For the text-containing cell, return its midpoint in (X, Y) coordinate format. 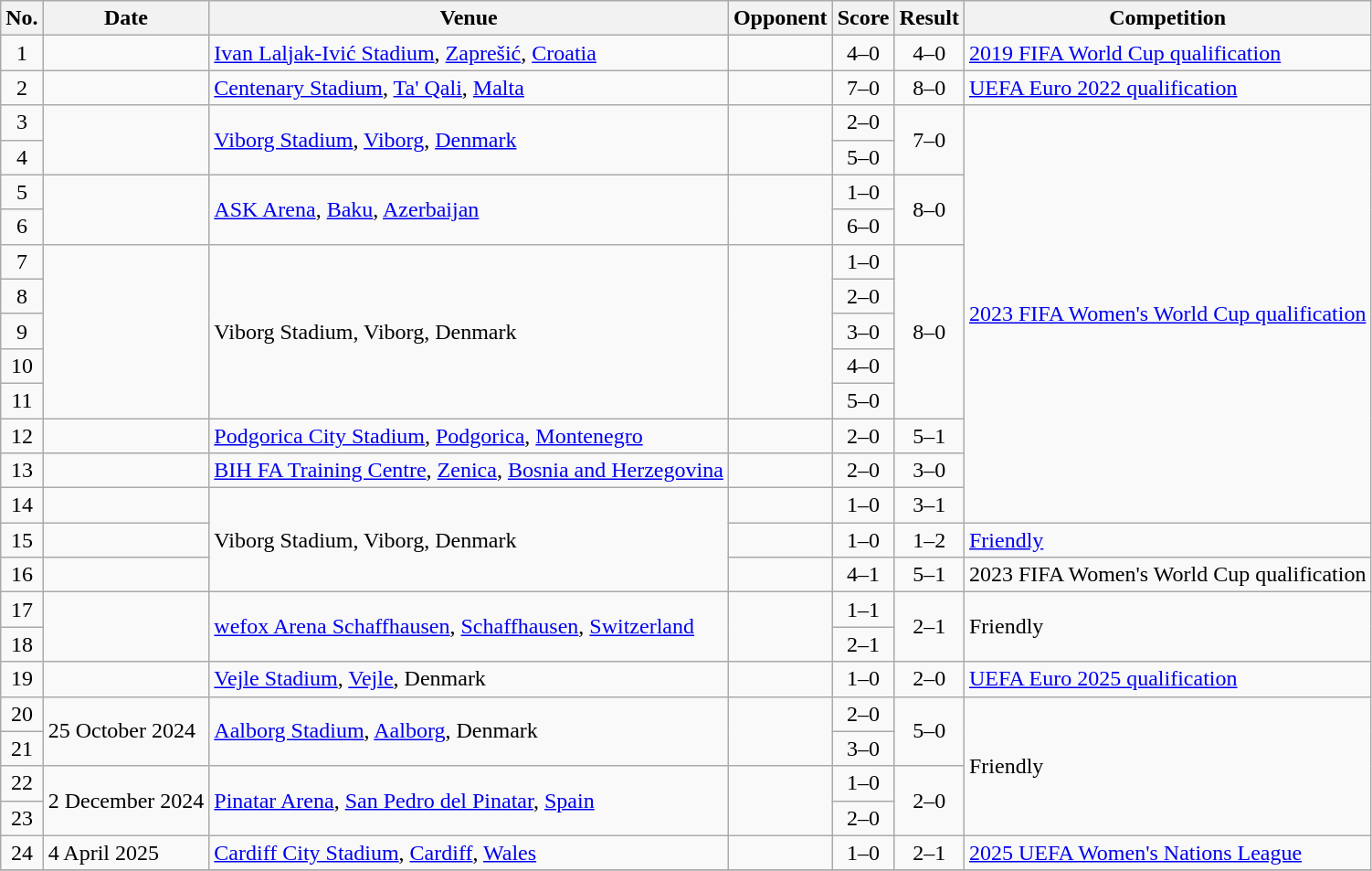
Vejle Stadium, Vejle, Denmark (470, 679)
Venue (470, 18)
BIH FA Training Centre, Zenica, Bosnia and Herzegovina (470, 471)
4 April 2025 (126, 853)
18 (22, 644)
20 (22, 714)
2019 FIFA World Cup qualification (1167, 53)
5 (22, 192)
6–0 (863, 227)
1–1 (863, 610)
Result (929, 18)
Podgorica City Stadium, Podgorica, Montenegro (470, 436)
6 (22, 227)
4–1 (863, 575)
11 (22, 400)
9 (22, 331)
22 (22, 783)
10 (22, 366)
15 (22, 540)
12 (22, 436)
Cardiff City Stadium, Cardiff, Wales (470, 853)
25 October 2024 (126, 731)
UEFA Euro 2022 qualification (1167, 88)
Opponent (780, 18)
13 (22, 471)
Score (863, 18)
Pinatar Arena, San Pedro del Pinatar, Spain (470, 801)
wefox Arena Schaffhausen, Schaffhausen, Switzerland (470, 627)
4 (22, 157)
3 (22, 122)
17 (22, 610)
8 (22, 296)
ASK Arena, Baku, Azerbaijan (470, 209)
1–2 (929, 540)
No. (22, 18)
Aalborg Stadium, Aalborg, Denmark (470, 731)
16 (22, 575)
Centenary Stadium, Ta' Qali, Malta (470, 88)
Competition (1167, 18)
Date (126, 18)
23 (22, 818)
3–1 (929, 505)
19 (22, 679)
2 (22, 88)
14 (22, 505)
24 (22, 853)
7 (22, 261)
2 December 2024 (126, 801)
21 (22, 749)
Ivan Laljak-Ivić Stadium, Zaprešić, Croatia (470, 53)
2025 UEFA Women's Nations League (1167, 853)
UEFA Euro 2025 qualification (1167, 679)
1 (22, 53)
